Detect which cell encompasses the target text, then output its [x, y] center coordinate. 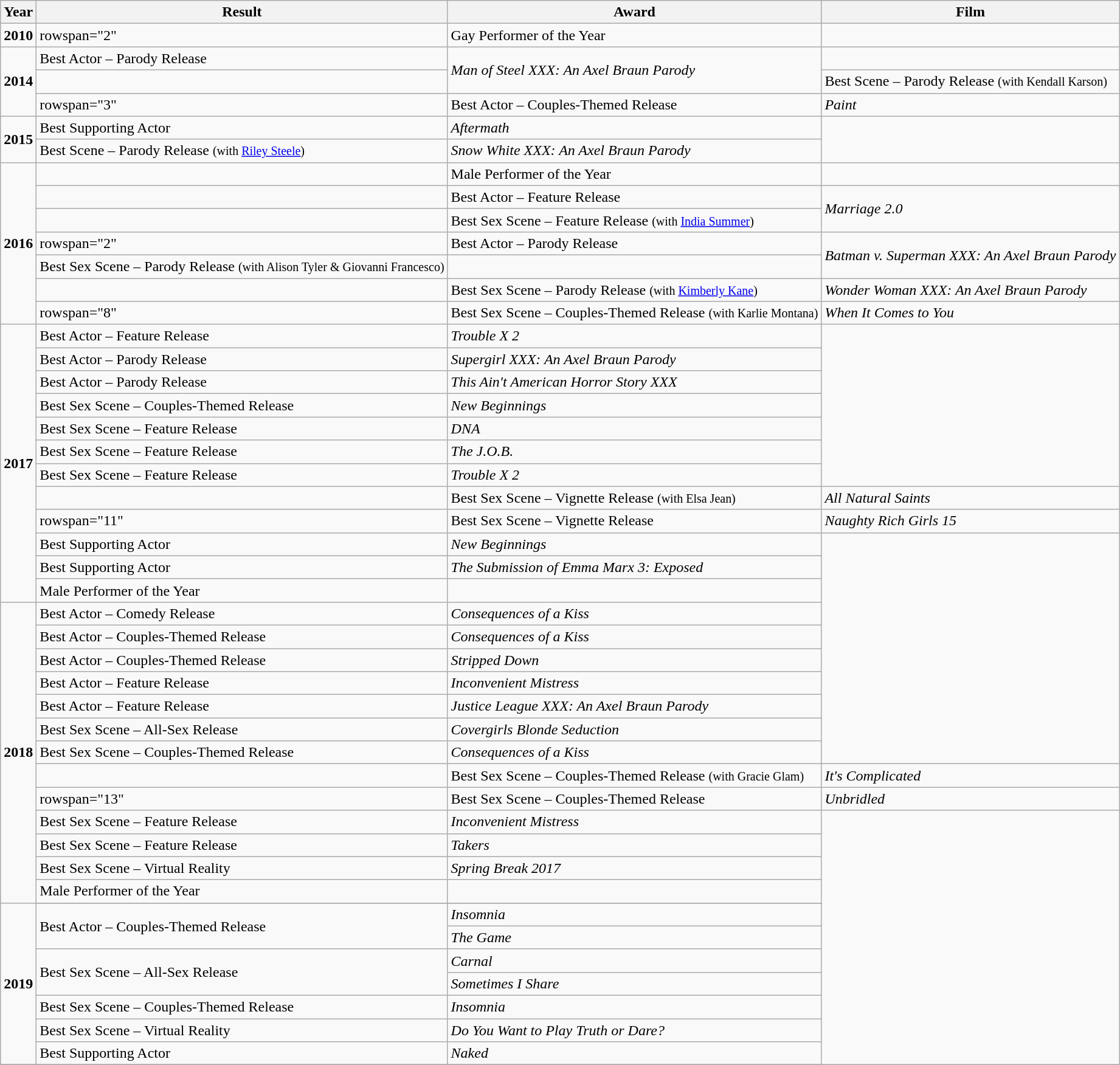
2010 [18, 35]
Sometimes I Share [635, 984]
Unbridled [970, 799]
2015 [18, 139]
Marriage 2.0 [970, 209]
Best Sex Scene – Vignette Release (with Elsa Jean) [635, 498]
Snow White XXX: An Axel Braun Parody [635, 151]
Spring Break 2017 [635, 868]
Result [242, 12]
It's Complicated [970, 776]
This Ain't American Horror Story XXX [635, 382]
rowspan="11" [242, 521]
Carnal [635, 960]
The J.O.B. [635, 452]
2019 [18, 984]
Best Scene – Parody Release (with Kendall Karson) [970, 81]
Year [18, 12]
Film [970, 12]
All Natural Saints [970, 498]
Wonder Woman XXX: An Axel Braun Parody [970, 290]
Naked [635, 1053]
Takers [635, 845]
The Game [635, 937]
Naughty Rich Girls 15 [970, 521]
2017 [18, 463]
2014 [18, 81]
2016 [18, 243]
rowspan="13" [242, 799]
Paint [970, 105]
Best Actor – Comedy Release [242, 613]
Best Sex Scene – Couples-Themed Release (with Gracie Glam) [635, 776]
Best Sex Scene – Feature Release (with India Summer) [635, 220]
Best Sex Scene – Parody Release (with Alison Tyler & Giovanni Francesco) [242, 266]
Stripped Down [635, 660]
Aftermath [635, 128]
Best Sex Scene – Couples-Themed Release (with Karlie Montana) [635, 313]
rowspan="8" [242, 313]
Best Sex Scene – Vignette Release [635, 521]
Award [635, 12]
Man of Steel XXX: An Axel Braun Parody [635, 70]
rowspan="3" [242, 105]
Best Sex Scene – Parody Release (with Kimberly Kane) [635, 290]
Covergirls Blonde Seduction [635, 729]
DNA [635, 429]
When It Comes to You [970, 313]
2018 [18, 753]
Gay Performer of the Year [635, 35]
Do You Want to Play Truth or Dare? [635, 1030]
The Submission of Emma Marx 3: Exposed [635, 567]
Batman v. Superman XXX: An Axel Braun Parody [970, 255]
Best Scene – Parody Release (with Riley Steele) [242, 151]
Justice League XXX: An Axel Braun Parody [635, 706]
Supergirl XXX: An Axel Braun Parody [635, 359]
